Search for the cell housing the specified text and yield its [X, Y] center coordinate. 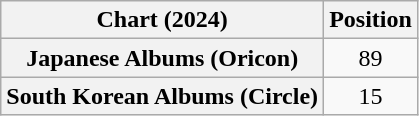
Chart (2024) [162, 20]
89 [371, 58]
South Korean Albums (Circle) [162, 96]
15 [371, 96]
Japanese Albums (Oricon) [162, 58]
Position [371, 20]
